Scan for the cell matching the given text and deliver its (X, Y) coordinate at center. 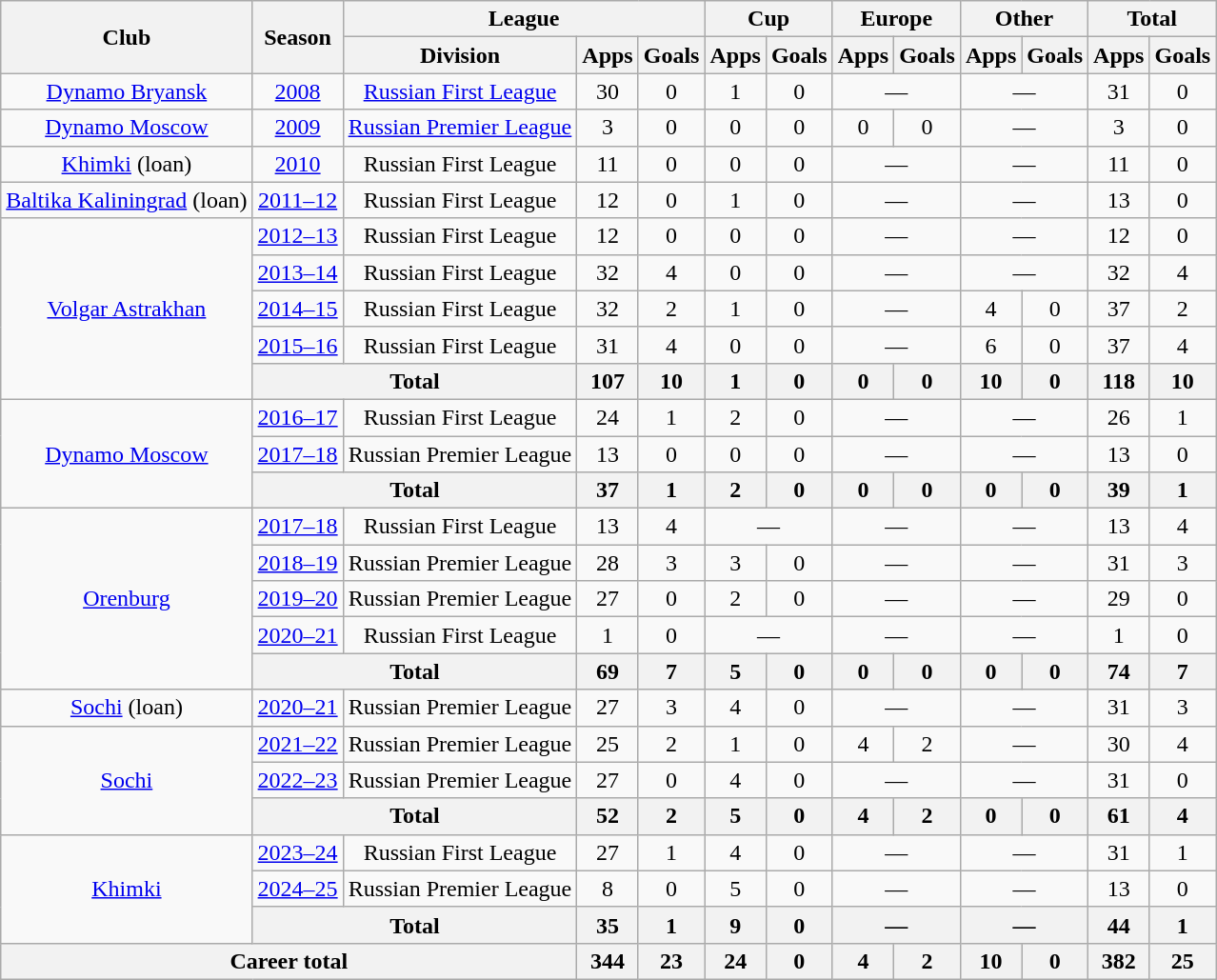
Career total (289, 961)
2013–14 (297, 272)
107 (608, 381)
Sochi (loan) (127, 708)
Other (1024, 19)
Khimki (127, 889)
69 (608, 671)
74 (1119, 671)
8 (608, 889)
2016–17 (297, 417)
Volgar Astrakhan (127, 309)
Europe (896, 19)
6 (990, 345)
26 (1119, 417)
2021–22 (297, 744)
Khimki (loan) (127, 164)
League (524, 19)
23 (671, 961)
29 (1119, 599)
Baltika Kaliningrad (loan) (127, 200)
2024–25 (297, 889)
9 (735, 925)
Season (297, 37)
2015–16 (297, 345)
2009 (297, 128)
Club (127, 37)
44 (1119, 925)
2008 (297, 91)
39 (1119, 490)
28 (608, 563)
Cup (768, 19)
118 (1119, 381)
2011–12 (297, 200)
382 (1119, 961)
2018–19 (297, 563)
2023–24 (297, 852)
2019–20 (297, 599)
Sochi (127, 780)
Division (460, 55)
2022–23 (297, 780)
61 (1119, 816)
2010 (297, 164)
344 (608, 961)
Dynamo Bryansk (127, 91)
Orenburg (127, 599)
52 (608, 816)
35 (608, 925)
2012–13 (297, 236)
2014–15 (297, 309)
